Capture the cell that displays the provided text and extract its [X, Y] central coordinate. 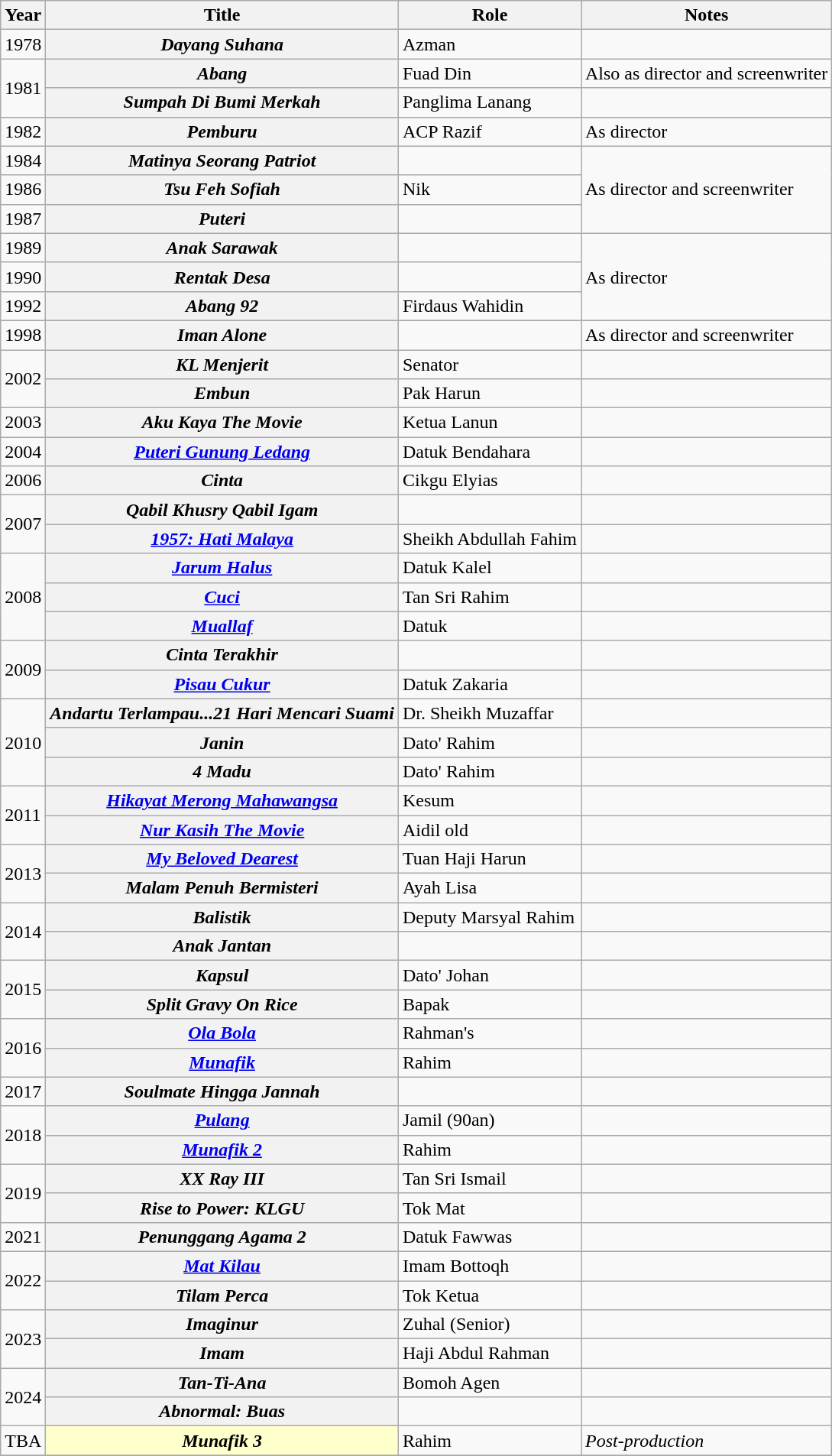
4 Madu [222, 771]
2017 [23, 1091]
Matinya Seorang Patriot [222, 161]
2006 [23, 481]
Jarum Halus [222, 568]
Tsu Feh Sofiah [222, 190]
Munafik [222, 1062]
Cinta [222, 481]
Pulang [222, 1120]
Imaginur [222, 1325]
Janin [222, 742]
Munafik 2 [222, 1150]
Tok Mat [489, 1208]
Tilam Perca [222, 1295]
Aidil old [489, 829]
Datuk Zakaria [489, 684]
Datuk Fawwas [489, 1237]
Penunggang Agama 2 [222, 1237]
Datuk [489, 626]
Pisau Cukur [222, 684]
Rahman's [489, 1033]
Rentak Desa [222, 277]
2002 [23, 379]
Bapak [489, 1004]
Anak Jantan [222, 946]
Notes [706, 15]
Cinta Terakhir [222, 655]
Haji Abdul Rahman [489, 1354]
Andartu Terlampau...21 Hari Mencari Suami [222, 713]
2018 [23, 1135]
Imam [222, 1354]
Balistik [222, 917]
Zuhal (Senior) [489, 1325]
1982 [23, 131]
2008 [23, 597]
1986 [23, 190]
Rise to Power: KLGU [222, 1208]
Ayah Lisa [489, 888]
Hikayat Merong Mahawangsa [222, 800]
Role [489, 15]
Datuk Bendahara [489, 452]
Dr. Sheikh Muzaffar [489, 713]
Title [222, 15]
2007 [23, 524]
Firdaus Wahidin [489, 306]
Panglima Lanang [489, 102]
Mat Kilau [222, 1266]
Pemburu [222, 131]
Cikgu Elyias [489, 481]
Tuan Haji Harun [489, 859]
Jamil (90an) [489, 1120]
KL Menjerit [222, 365]
Aku Kaya The Movie [222, 423]
2024 [23, 1397]
Dayang Suhana [222, 44]
2009 [23, 670]
Munafik 3 [222, 1441]
Iman Alone [222, 335]
Deputy Marsyal Rahim [489, 917]
Pak Harun [489, 394]
2013 [23, 874]
Malam Penuh Bermisteri [222, 888]
Senator [489, 365]
1990 [23, 277]
TBA [23, 1441]
Sheikh Abdullah Fahim [489, 539]
1998 [23, 335]
ACP Razif [489, 131]
Dato' Johan [489, 975]
2003 [23, 423]
My Beloved Dearest [222, 859]
Muallaf [222, 626]
Datuk Kalel [489, 568]
Cuci [222, 597]
Abnormal: Buas [222, 1412]
Nik [489, 190]
Tok Ketua [489, 1295]
2015 [23, 990]
Soulmate Hingga Jannah [222, 1091]
Ola Bola [222, 1033]
1992 [23, 306]
Puteri [222, 219]
2004 [23, 452]
Bomoh Agen [489, 1383]
1978 [23, 44]
2016 [23, 1048]
Kesum [489, 800]
Split Gravy On Rice [222, 1004]
XX Ray III [222, 1179]
Anak Sarawak [222, 248]
1989 [23, 248]
2010 [23, 742]
Year [23, 15]
Kapsul [222, 975]
Puteri Gunung Ledang [222, 452]
Post-production [706, 1441]
2022 [23, 1280]
Abang [222, 73]
1987 [23, 219]
Azman [489, 44]
1984 [23, 161]
2021 [23, 1237]
2019 [23, 1193]
Imam Bottoqh [489, 1266]
2014 [23, 932]
Ketua Lanun [489, 423]
Tan Sri Ismail [489, 1179]
2011 [23, 815]
Nur Kasih The Movie [222, 829]
Also as director and screenwriter [706, 73]
Embun [222, 394]
Tan-Ti-Ana [222, 1383]
Tan Sri Rahim [489, 597]
2023 [23, 1339]
Qabil Khusry Qabil Igam [222, 510]
Sumpah Di Bumi Merkah [222, 102]
Fuad Din [489, 73]
Abang 92 [222, 306]
1981 [23, 88]
1957: Hati Malaya [222, 539]
